Locate the cell with the specified text and output its [X, Y] center coordinate. 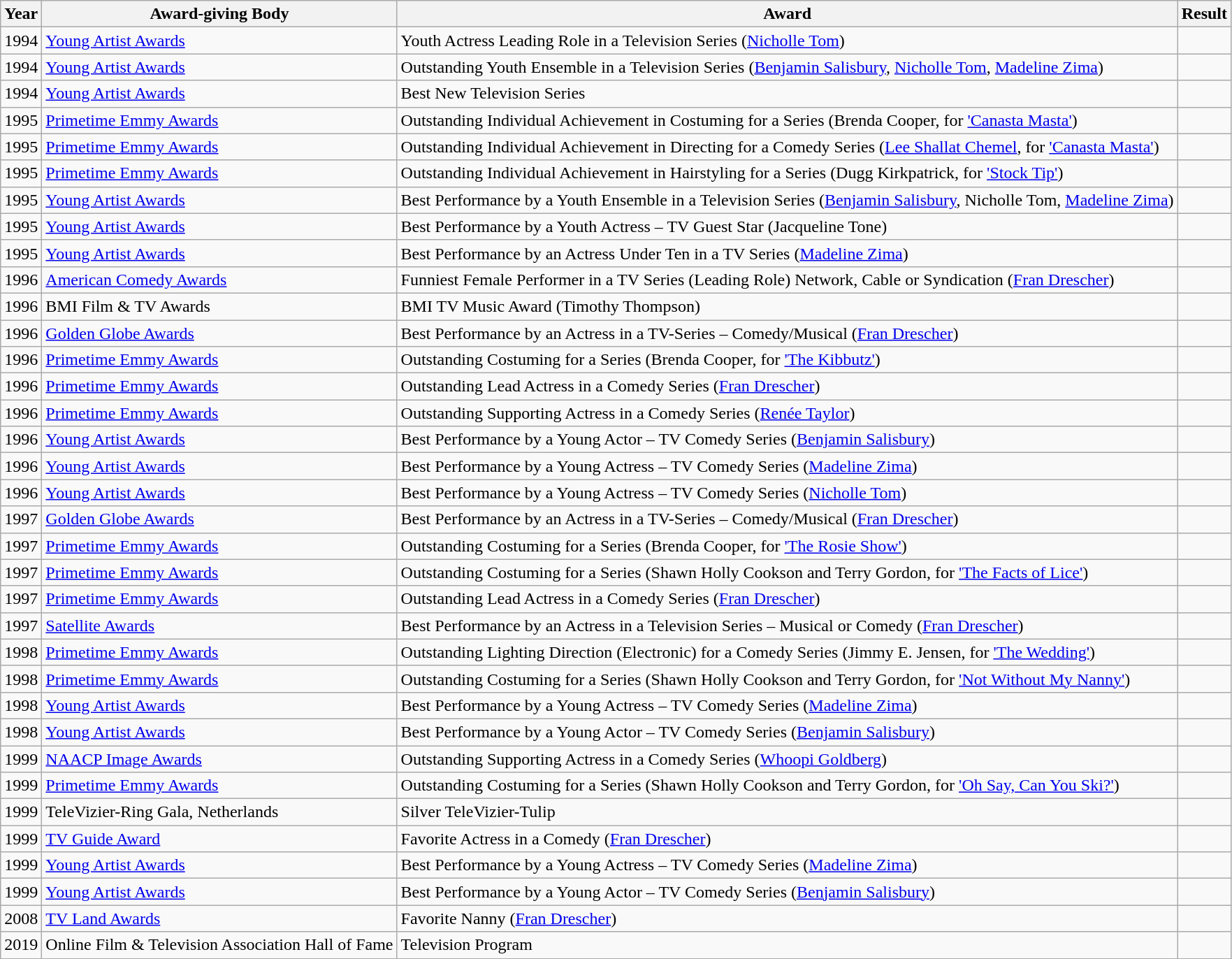
2019 [21, 945]
Satellite Awards [219, 626]
Outstanding Individual Achievement in Hairstyling for a Series (Dugg Kirkpatrick, for 'Stock Tip') [787, 173]
Outstanding Costuming for a Series (Brenda Cooper, for 'The Rosie Show') [787, 546]
Outstanding Youth Ensemble in a Television Series (Benjamin Salisbury, Nicholle Tom, Madeline Zima) [787, 67]
Outstanding Costuming for a Series (Shawn Holly Cookson and Terry Gordon, for 'Oh Say, Can You Ski?') [787, 786]
Silver TeleVizier-Tulip [787, 812]
TV Land Awards [219, 918]
Online Film & Television Association Hall of Fame [219, 945]
Year [21, 14]
Outstanding Supporting Actress in a Comedy Series (Renée Taylor) [787, 413]
Outstanding Individual Achievement in Costuming for a Series (Brenda Cooper, for 'Canasta Masta') [787, 120]
Best Performance by an Actress in a Television Series – Musical or Comedy (Fran Drescher) [787, 626]
BMI Film & TV Awards [219, 306]
2008 [21, 918]
Best New Television Series [787, 94]
Outstanding Costuming for a Series (Shawn Holly Cookson and Terry Gordon, for 'The Facts of Lice') [787, 572]
American Comedy Awards [219, 280]
Favorite Actress in a Comedy (Fran Drescher) [787, 839]
TeleVizier-Ring Gala, Netherlands [219, 812]
Award-giving Body [219, 14]
Best Performance by an Actress Under Ten in a TV Series (Madeline Zima) [787, 253]
TV Guide Award [219, 839]
Result [1204, 14]
Outstanding Costuming for a Series (Shawn Holly Cookson and Terry Gordon, for 'Not Without My Nanny') [787, 679]
Outstanding Supporting Actress in a Comedy Series (Whoopi Goldberg) [787, 758]
Outstanding Costuming for a Series (Brenda Cooper, for 'The Kibbutz') [787, 360]
NAACP Image Awards [219, 758]
Youth Actress Leading Role in a Television Series (Nicholle Tom) [787, 41]
Funniest Female Performer in a TV Series (Leading Role) Network, Cable or Syndication (Fran Drescher) [787, 280]
Best Performance by a Youth Actress – TV Guest Star (Jacqueline Tone) [787, 226]
Award [787, 14]
Best Performance by a Youth Ensemble in a Television Series (Benjamin Salisbury, Nicholle Tom, Madeline Zima) [787, 200]
Best Performance by a Young Actress – TV Comedy Series (Nicholle Tom) [787, 493]
Outstanding Lighting Direction (Electronic) for a Comedy Series (Jimmy E. Jensen, for 'The Wedding') [787, 652]
Outstanding Individual Achievement in Directing for a Comedy Series (Lee Shallat Chemel, for 'Canasta Masta') [787, 147]
BMI TV Music Award (Timothy Thompson) [787, 306]
Television Program [787, 945]
Favorite Nanny (Fran Drescher) [787, 918]
